Capture the cell that displays the provided text and extract its (x, y) central coordinate. 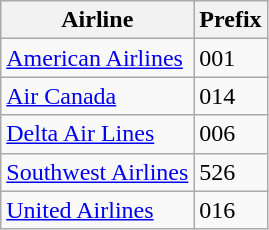
United Airlines (98, 210)
Air Canada (98, 96)
014 (230, 96)
006 (230, 134)
001 (230, 58)
Delta Air Lines (98, 134)
American Airlines (98, 58)
Prefix (230, 20)
526 (230, 172)
016 (230, 210)
Airline (98, 20)
Southwest Airlines (98, 172)
